Detect which cell encompasses the target text, then output its (X, Y) center coordinate. 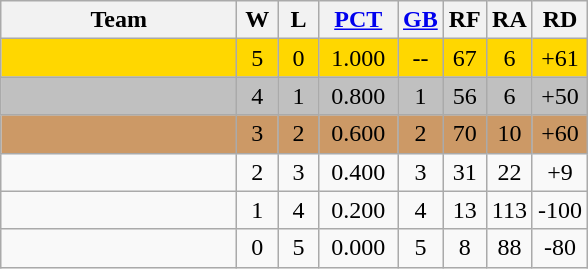
GB (421, 20)
0.000 (358, 248)
RF (464, 20)
-80 (560, 248)
-- (421, 58)
13 (464, 210)
1.000 (358, 58)
88 (509, 248)
0.200 (358, 210)
0.400 (358, 172)
8 (464, 248)
+9 (560, 172)
W (258, 20)
56 (464, 96)
+50 (560, 96)
0.600 (358, 134)
67 (464, 58)
RD (560, 20)
L (298, 20)
+60 (560, 134)
22 (509, 172)
31 (464, 172)
0.800 (358, 96)
-100 (560, 210)
+61 (560, 58)
PCT (358, 20)
10 (509, 134)
Team (119, 20)
RA (509, 20)
113 (509, 210)
70 (464, 134)
